Return the [X, Y] coordinate for the center point of the cell that contains the specified text.  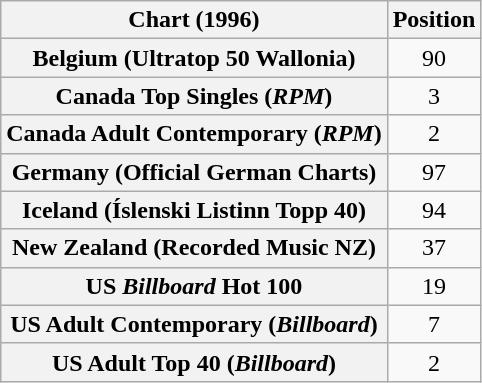
US Adult Top 40 (Billboard) [194, 362]
Belgium (Ultratop 50 Wallonia) [194, 58]
97 [434, 172]
Germany (Official German Charts) [194, 172]
Canada Adult Contemporary (RPM) [194, 134]
US Billboard Hot 100 [194, 286]
Canada Top Singles (RPM) [194, 96]
7 [434, 324]
Iceland (Íslenski Listinn Topp 40) [194, 210]
94 [434, 210]
90 [434, 58]
3 [434, 96]
Chart (1996) [194, 20]
Position [434, 20]
37 [434, 248]
US Adult Contemporary (Billboard) [194, 324]
New Zealand (Recorded Music NZ) [194, 248]
19 [434, 286]
